Return [x, y] of the center of cell containing provided text 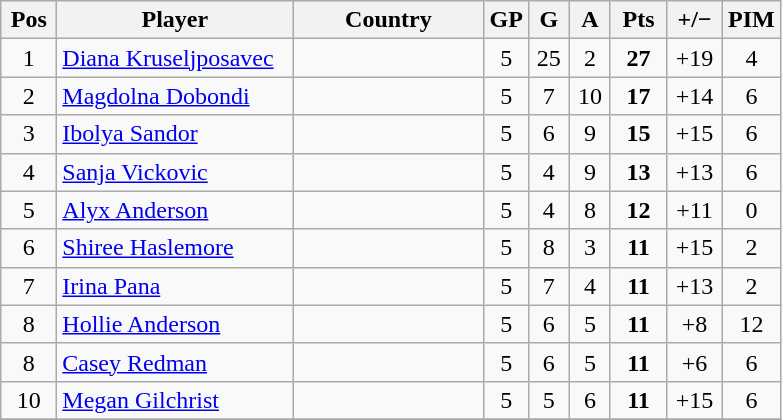
Player [175, 20]
Ibolya Sandor [175, 134]
+/− [695, 20]
0 [752, 210]
Sanja Vickovic [175, 172]
Shiree Haslemore [175, 248]
Country [388, 20]
+8 [695, 324]
Pts [638, 20]
Megan Gilchrist [175, 400]
13 [638, 172]
Irina Pana [175, 286]
PIM [752, 20]
G [548, 20]
+11 [695, 210]
+6 [695, 362]
Casey Redman [175, 362]
15 [638, 134]
17 [638, 96]
A [590, 20]
+19 [695, 58]
27 [638, 58]
+14 [695, 96]
Diana Kruseljposavec [175, 58]
GP [506, 20]
Magdolna Dobondi [175, 96]
Pos [29, 20]
Alyx Anderson [175, 210]
1 [29, 58]
Hollie Anderson [175, 324]
25 [548, 58]
